Capture the cell that displays the provided text and extract its (X, Y) central coordinate. 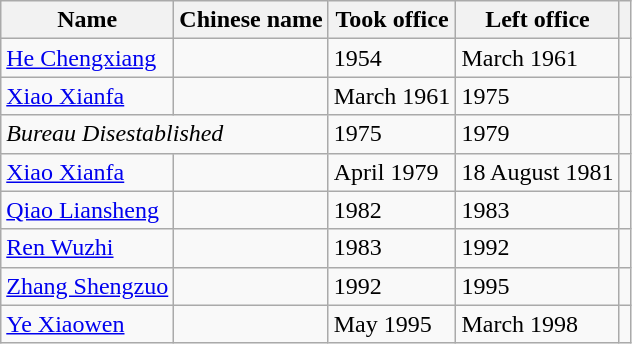
Chinese name (251, 20)
He Chengxiang (88, 58)
Ye Xiaowen (88, 324)
Name (88, 20)
March 1998 (538, 324)
May 1995 (392, 324)
1982 (392, 210)
Qiao Liansheng (88, 210)
1995 (538, 286)
1954 (392, 58)
Bureau Disestablished (164, 134)
Took office (392, 20)
Left office (538, 20)
April 1979 (392, 172)
Ren Wuzhi (88, 248)
1979 (538, 134)
18 August 1981 (538, 172)
Zhang Shengzuo (88, 286)
